Pinpoint the cell where the given text exists, returning its (X, Y) midpoint coordinate. 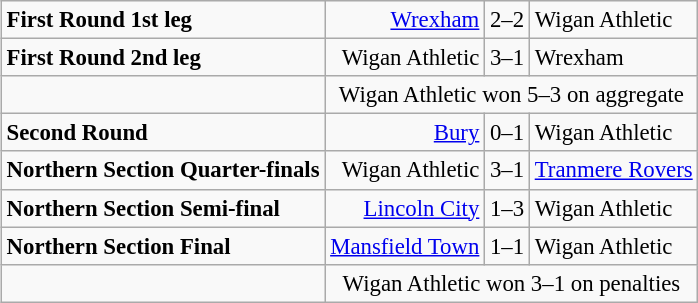
First Round 2nd leg (163, 58)
Tranmere Rovers (614, 170)
2–2 (508, 20)
Northern Section Quarter-finals (163, 170)
Second Round (163, 133)
Bury (405, 133)
Wigan Athletic won 3–1 on penalties (512, 283)
Lincoln City (405, 208)
1–3 (508, 208)
Northern Section Final (163, 246)
1–1 (508, 246)
First Round 1st leg (163, 20)
Mansfield Town (405, 246)
Northern Section Semi-final (163, 208)
Wigan Athletic won 5–3 on aggregate (512, 95)
0–1 (508, 133)
